Locate the cell with the specified text and output its (x, y) center coordinate. 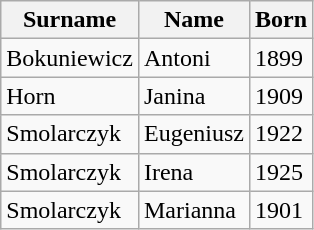
Name (194, 20)
Horn (70, 96)
1909 (280, 96)
Antoni (194, 58)
Born (280, 20)
1901 (280, 210)
1922 (280, 134)
Irena (194, 172)
1925 (280, 172)
Marianna (194, 210)
Eugeniusz (194, 134)
Bokuniewicz (70, 58)
Janina (194, 96)
1899 (280, 58)
Surname (70, 20)
